Scan for the cell matching the given text and deliver its (x, y) coordinate at center. 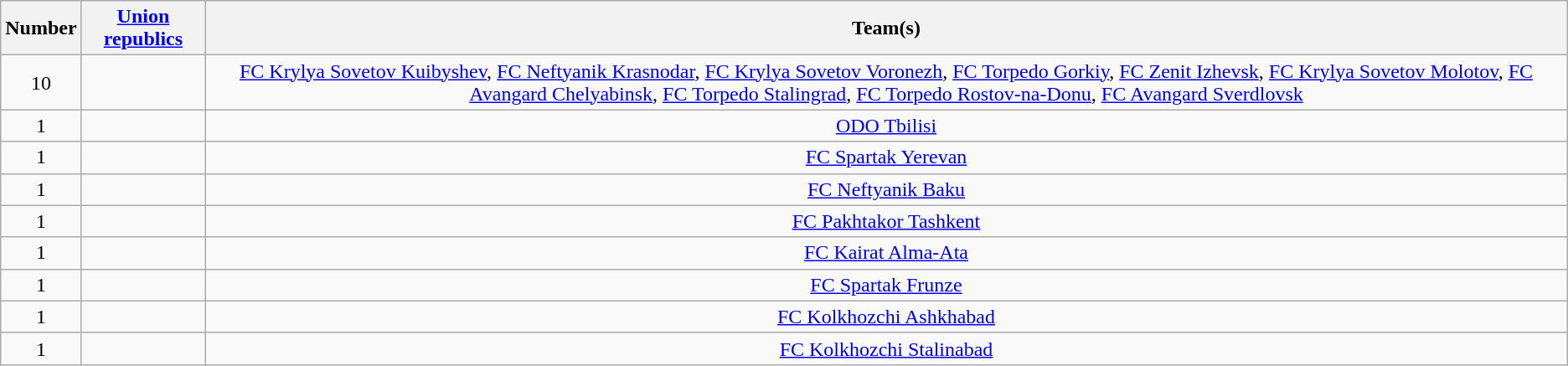
FC Spartak Yerevan (886, 157)
FC Spartak Frunze (886, 285)
FC Pakhtakor Tashkent (886, 221)
FC Kolkhozchi Stalinabad (886, 348)
FC Kolkhozchi Ashkhabad (886, 317)
Number (41, 28)
Team(s) (886, 28)
FC Kairat Alma-Ata (886, 253)
Union republics (143, 28)
10 (41, 82)
FC Neftyanik Baku (886, 189)
ODO Tbilisi (886, 126)
